Determine the (X, Y) coordinate at the center of the cell enclosing the given text.  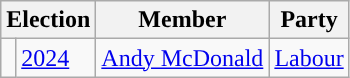
Election (48, 20)
Labour (309, 58)
Member (182, 20)
Party (309, 20)
Andy McDonald (182, 58)
2024 (56, 58)
